Return [x, y] of the center of cell containing provided text 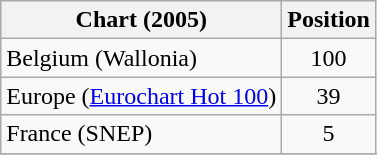
Belgium (Wallonia) [142, 58]
France (SNEP) [142, 134]
100 [329, 58]
Position [329, 20]
39 [329, 96]
Europe (Eurochart Hot 100) [142, 96]
5 [329, 134]
Chart (2005) [142, 20]
